Determine the [x, y] coordinate at the center of the cell enclosing the given text.  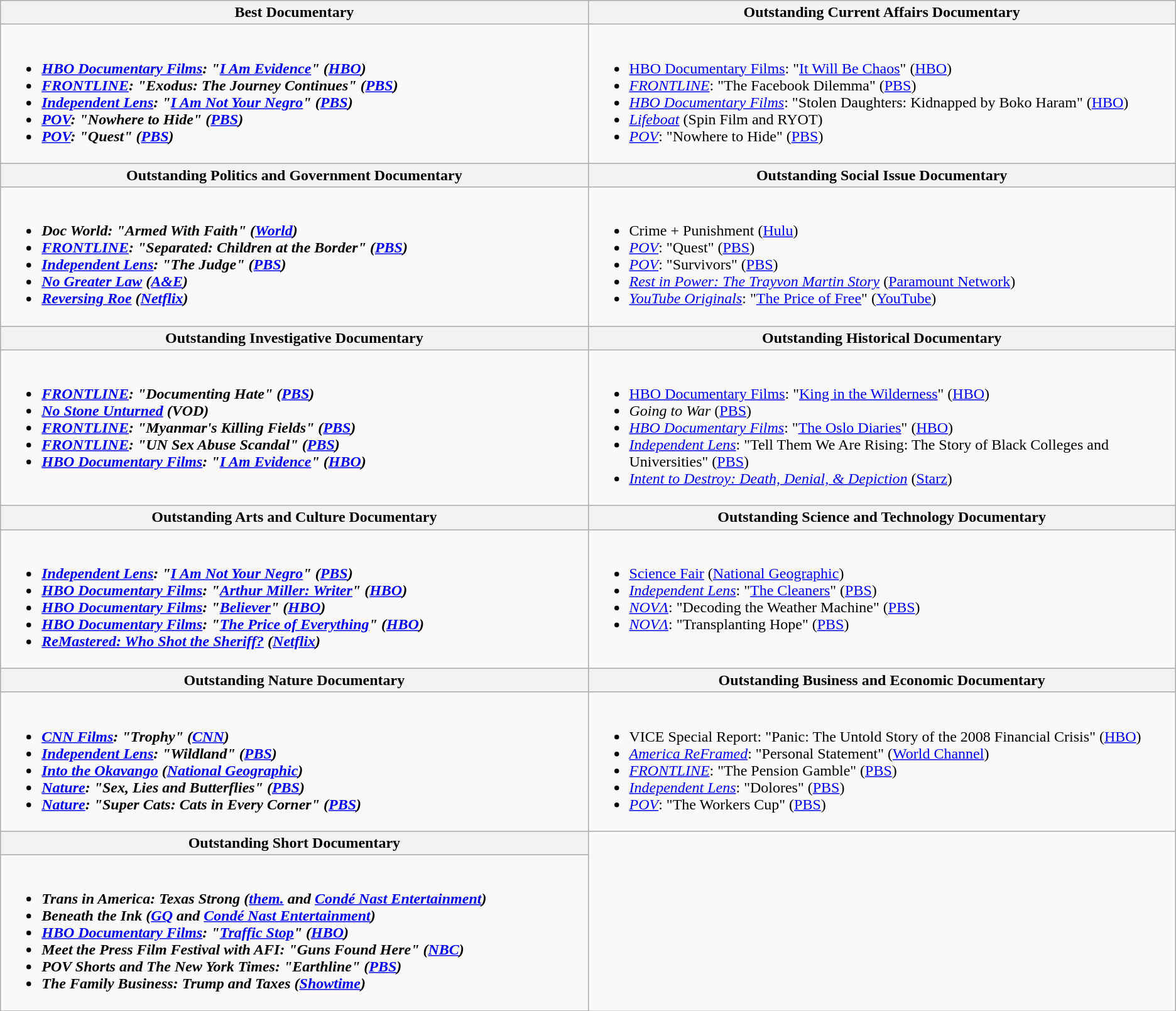
Outstanding Arts and Culture Documentary [294, 517]
Outstanding Social Issue Documentary [882, 175]
Outstanding Historical Documentary [882, 338]
Outstanding Business and Economic Documentary [882, 680]
Best Documentary [294, 13]
Science Fair (National Geographic)Independent Lens: "The Cleaners" (PBS)NOVΛ: "Decoding the Weather Machine" (PBS)NOVΛ: "Transplanting Hope" (PBS) [882, 599]
Outstanding Investigative Documentary [294, 338]
Outstanding Politics and Government Documentary [294, 175]
Outstanding Short Documentary [294, 843]
Outstanding Science and Technology Documentary [882, 517]
Outstanding Current Affairs Documentary [882, 13]
Outstanding Nature Documentary [294, 680]
